Find where the given text appears and provide that cell's center as (X, Y) coordinate. 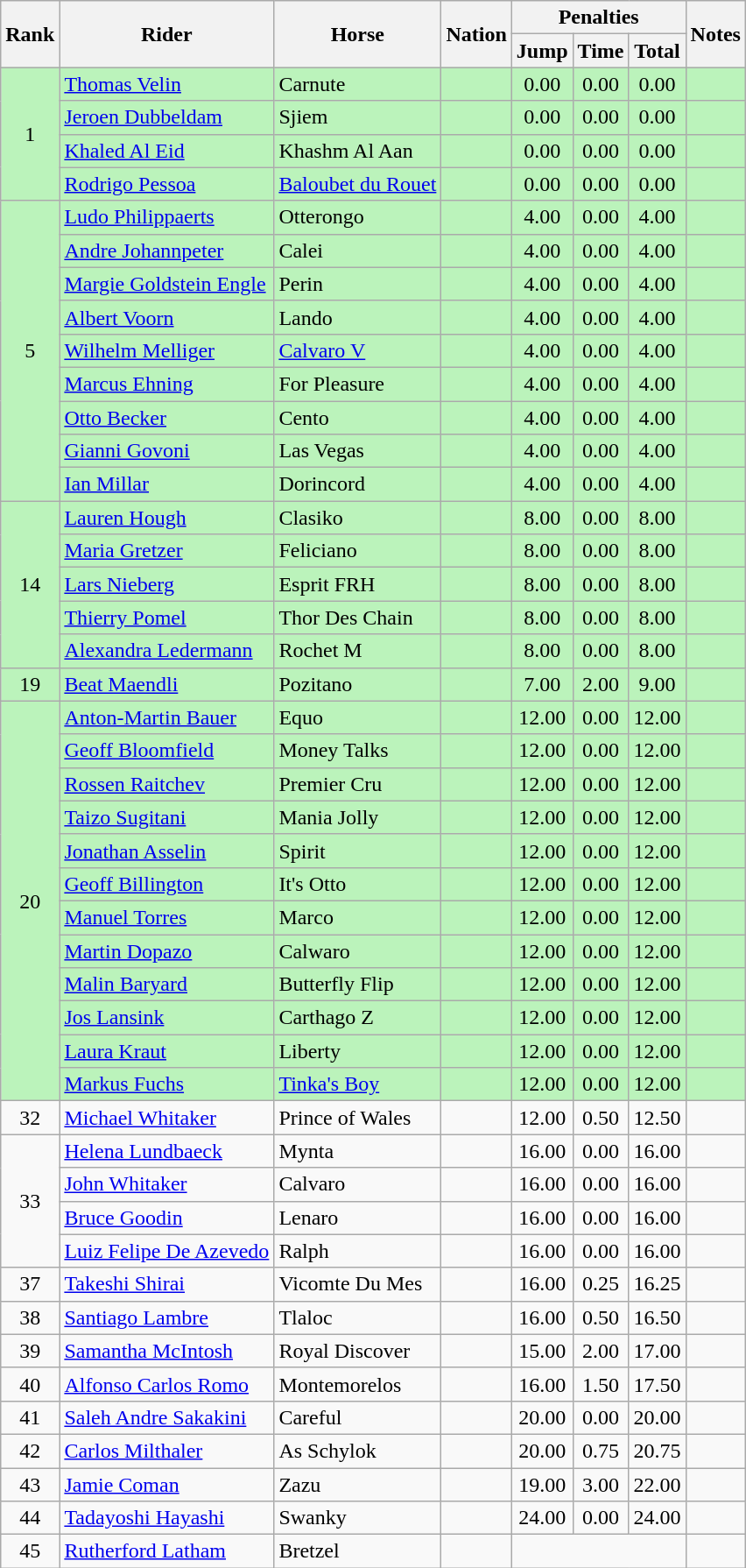
Thomas Velin (166, 84)
Money Talks (357, 751)
Lando (357, 317)
Sjiem (357, 117)
Samantha McIntosh (166, 1351)
3.00 (601, 1485)
15.00 (542, 1351)
Ludo Philippaerts (166, 217)
19 (30, 684)
Takeshi Shirai (166, 1284)
Saleh Andre Sakakini (166, 1417)
37 (30, 1284)
Lars Nieberg (166, 584)
Taizo Sugitani (166, 817)
Luiz Felipe De Azevedo (166, 1251)
Notes (715, 34)
Otterongo (357, 217)
Rutherford Latham (166, 1551)
22.00 (657, 1485)
40 (30, 1384)
Wilhelm Melliger (166, 350)
7.00 (542, 684)
5 (30, 350)
Montemorelos (357, 1384)
Jeroen Dubbeldam (166, 117)
Calvaro (357, 1184)
Butterfly Flip (357, 985)
Markus Fuchs (166, 1084)
Ian Millar (166, 484)
Rodrigo Pessoa (166, 184)
Spirit (357, 851)
Khaled Al Eid (166, 151)
Lauren Hough (166, 518)
16.25 (657, 1284)
14 (30, 584)
It's Otto (357, 884)
16.50 (657, 1317)
32 (30, 1118)
Otto Becker (166, 418)
Esprit FRH (357, 584)
Rochet M (357, 651)
Liberty (357, 1051)
Clasiko (357, 518)
Jonathan Asselin (166, 851)
Jump (542, 51)
Feliciano (357, 551)
Carnute (357, 84)
Time (601, 51)
Helena Lundbaeck (166, 1151)
Manuel Torres (166, 917)
Equo (357, 717)
Calei (357, 251)
Laura Kraut (166, 1051)
For Pleasure (357, 384)
Lenaro (357, 1218)
20.75 (657, 1451)
Baloubet du Rouet (357, 184)
Geoff Billington (166, 884)
43 (30, 1485)
Zazu (357, 1485)
20 (30, 901)
1 (30, 134)
Cento (357, 418)
Carlos Milthaler (166, 1451)
Anton-Martin Bauer (166, 717)
Horse (357, 34)
45 (30, 1551)
Prince of Wales (357, 1118)
Malin Baryard (166, 985)
38 (30, 1317)
Albert Voorn (166, 317)
Vicomte Du Mes (357, 1284)
Gianni Govoni (166, 451)
9.00 (657, 684)
42 (30, 1451)
As Schylok (357, 1451)
Mynta (357, 1151)
Beat Maendli (166, 684)
Bruce Goodin (166, 1218)
Marcus Ehning (166, 384)
Geoff Bloomfield (166, 751)
Premier Cru (357, 784)
Santiago Lambre (166, 1317)
Pozitano (357, 684)
Jos Lansink (166, 1018)
Carthago Z (357, 1018)
Total (657, 51)
Rider (166, 34)
1.50 (601, 1384)
Rank (30, 34)
Jamie Coman (166, 1485)
44 (30, 1518)
17.50 (657, 1384)
Calvaro V (357, 350)
12.50 (657, 1118)
0.25 (601, 1284)
Rossen Raitchev (166, 784)
Andre Johannpeter (166, 251)
Khashm Al Aan (357, 151)
Bretzel (357, 1551)
Perin (357, 284)
Swanky (357, 1518)
Penalties (599, 18)
Thor Des Chain (357, 618)
Tinka's Boy (357, 1084)
33 (30, 1201)
Martin Dopazo (166, 950)
17.00 (657, 1351)
Marco (357, 917)
Thierry Pomel (166, 618)
39 (30, 1351)
Maria Gretzer (166, 551)
John Whitaker (166, 1184)
Calwaro (357, 950)
Nation (476, 34)
Dorincord (357, 484)
Michael Whitaker (166, 1118)
Tadayoshi Hayashi (166, 1518)
Margie Goldstein Engle (166, 284)
Tlaloc (357, 1317)
19.00 (542, 1485)
Careful (357, 1417)
Mania Jolly (357, 817)
Alfonso Carlos Romo (166, 1384)
Las Vegas (357, 451)
Royal Discover (357, 1351)
Alexandra Ledermann (166, 651)
Ralph (357, 1251)
0.75 (601, 1451)
41 (30, 1417)
